Return the (x, y) coordinate for the center point of the cell that contains the specified text.  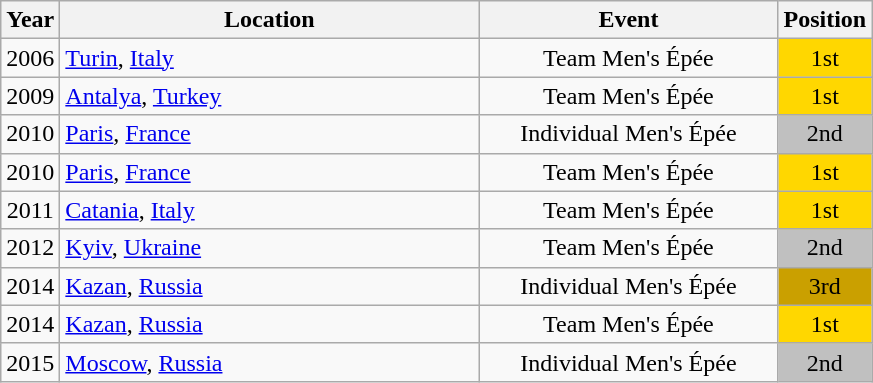
Location (270, 20)
3rd (825, 286)
2015 (30, 362)
2011 (30, 210)
Turin, Italy (270, 58)
Moscow, Russia (270, 362)
Position (825, 20)
2012 (30, 248)
Kyiv, Ukraine (270, 248)
2009 (30, 96)
Antalya, Turkey (270, 96)
Year (30, 20)
Event (628, 20)
2006 (30, 58)
Catania, Italy (270, 210)
